Determine the [x, y] coordinate at the center of the cell enclosing the given text.  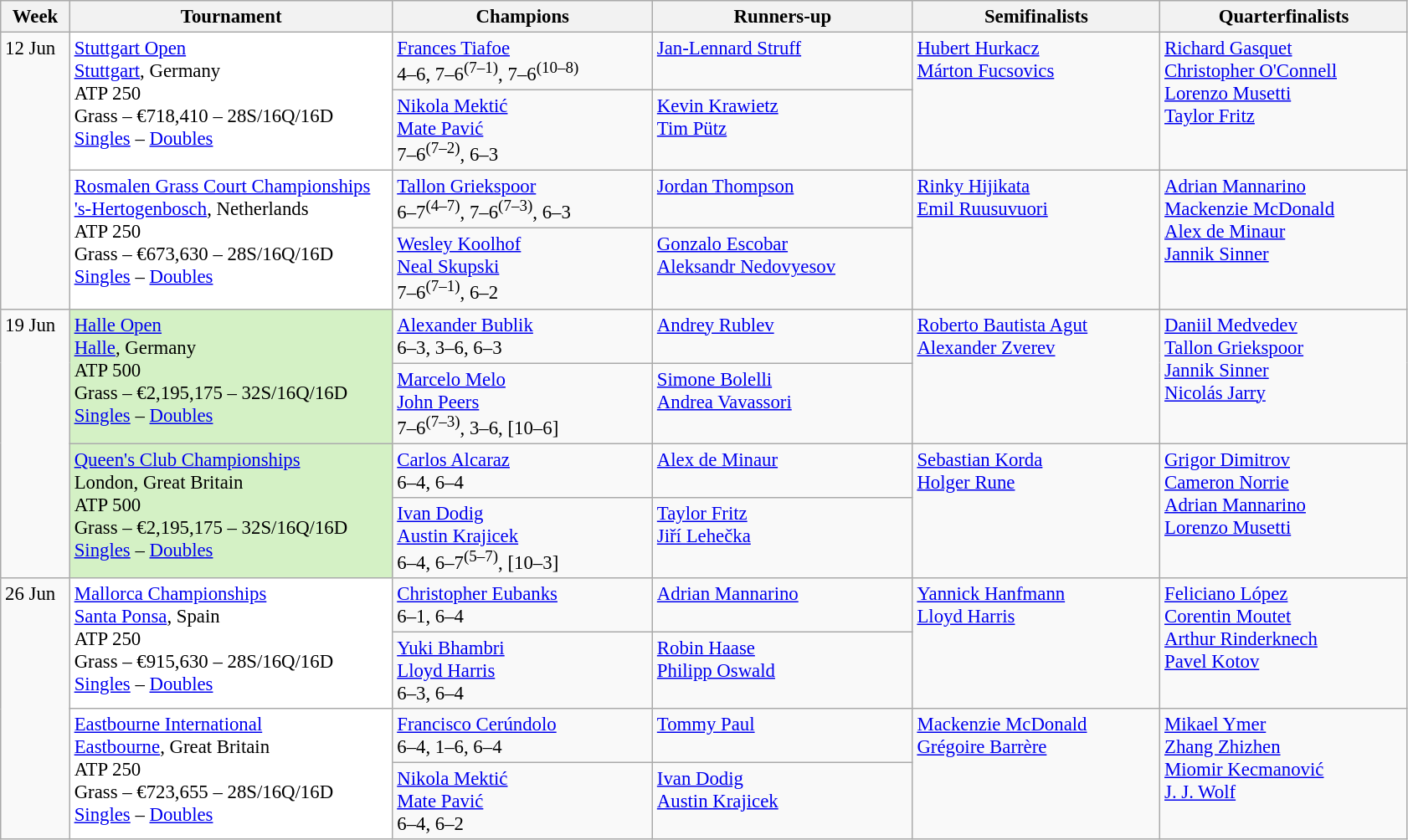
Rosmalen Grass Court Championships's-Hertogenbosch, NetherlandsATP 250 Grass – €673,630 – 28S/16Q/16D Singles – Doubles [231, 239]
Mackenzie McDonald Grégoire Barrère [1036, 774]
Nikola Mektić Mate Pavić 7–6(7–2), 6–3 [522, 131]
Yannick Hanfmann Lloyd Harris [1036, 643]
Hubert Hurkacz Márton Fucsovics [1036, 102]
Quarterfinalists [1284, 17]
Roberto Bautista Agut Alexander Zverev [1036, 376]
Simone Bolelli Andrea Vavassori [784, 403]
Robin Haase Philipp Oswald [784, 670]
Wesley Koolhof Neal Skupski 7–6(7–1), 6–2 [522, 269]
Alexander Bublik6–3, 3–6, 6–3 [522, 336]
Yuki Bhambri Lloyd Harris 6–3, 6–4 [522, 670]
Taylor Fritz Jiří Lehečka [784, 538]
Champions [522, 17]
Andrey Rublev [784, 336]
Tallon Griekspoor6–7(4–7), 7–6(7–3), 6–3 [522, 199]
Grigor Dimitrov Cameron Norrie Adrian Mannarino Lorenzo Musetti [1284, 510]
Eastbourne InternationalEastbourne, Great BritainATP 250 Grass – €723,655 – 28S/16Q/16D Singles – Doubles [231, 774]
Ivan Dodig Austin Krajicek [784, 802]
Queen's Club ChampionshipsLondon, Great BritainATP 500 Grass – €2,195,175 – 32S/16Q/16D Singles – Doubles [231, 510]
Rinky Hijikata Emil Ruusuvuori [1036, 239]
Gonzalo Escobar Aleksandr Nedovyesov [784, 269]
Mikael Ymer Zhang Zhizhen Miomir Kecmanović J. J. Wolf [1284, 774]
Feliciano López Corentin Moutet Arthur Rinderknech Pavel Kotov [1284, 643]
Sebastian Korda Holger Rune [1036, 510]
Nikola Mektić Mate Pavić6–4, 6–2 [522, 802]
Frances Tiafoe 4–6, 7–6(7–1), 7–6(10–8) [522, 62]
12 Jun [35, 171]
Richard Gasquet Christopher O'Connell Lorenzo Musetti Taylor Fritz [1284, 102]
Jan-Lennard Struff [784, 62]
Semifinalists [1036, 17]
Marcelo Melo John Peers 7–6(7–3), 3–6, [10–6] [522, 403]
Adrian Mannarino Mackenzie McDonald Alex de Minaur Jannik Sinner [1284, 239]
Christopher Eubanks 6–1, 6–4 [522, 606]
26 Jun [35, 709]
Francisco Cerúndolo 6–4, 1–6, 6–4 [522, 736]
Tommy Paul [784, 736]
Mallorca ChampionshipsSanta Ponsa, SpainATP 250 Grass – €915,630 – 28S/16Q/16D Singles – Doubles [231, 643]
Carlos Alcaraz 6–4, 6–4 [522, 470]
Daniil Medvedev Tallon Griekspoor Jannik Sinner Nicolás Jarry [1284, 376]
Alex de Minaur [784, 470]
Tournament [231, 17]
Ivan Dodig Austin Krajicek 6–4, 6–7(5–7), [10–3] [522, 538]
Halle OpenHalle, GermanyATP 500 Grass – €2,195,175 – 32S/16Q/16D Singles – Doubles [231, 376]
19 Jun [35, 443]
Week [35, 17]
Adrian Mannarino [784, 606]
Stuttgart OpenStuttgart, GermanyATP 250 Grass – €718,410 – 28S/16Q/16D Singles – Doubles [231, 102]
Runners-up [784, 17]
Kevin Krawietz Tim Pütz [784, 131]
Jordan Thompson [784, 199]
